Output the [x, y] coordinate of the center of the cell containing the given text.  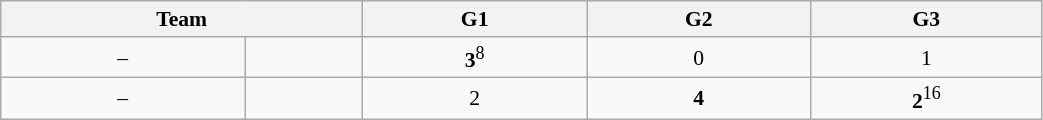
0 [699, 58]
G1 [475, 19]
38 [475, 58]
Team [182, 19]
1 [926, 58]
2 [475, 98]
G2 [699, 19]
4 [699, 98]
216 [926, 98]
G3 [926, 19]
